Return [X, Y] of the center of cell containing provided text 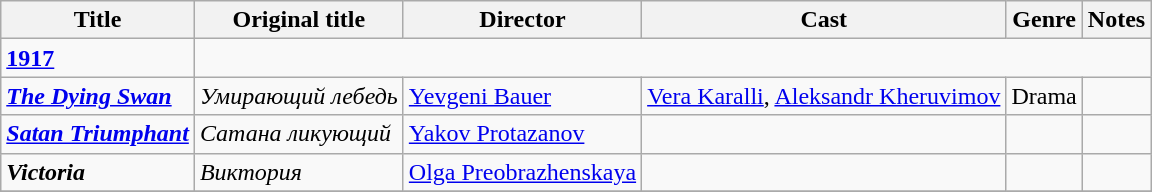
Notes [1116, 20]
Виктория [298, 172]
The Dying Swan [98, 96]
Title [98, 20]
Victoria [98, 172]
Yakov Protazanov [522, 134]
Original title [298, 20]
1917 [98, 58]
Yevgeni Bauer [522, 96]
Olga Preobrazhenskaya [522, 172]
Vera Karalli, Aleksandr Kheruvimov [824, 96]
Drama [1044, 96]
Director [522, 20]
Satan Triumphant [98, 134]
Genre [1044, 20]
Сатана ликующий [298, 134]
Умирающий лебедь [298, 96]
Cast [824, 20]
